Find where the given text appears and provide that cell's center as (x, y) coordinate. 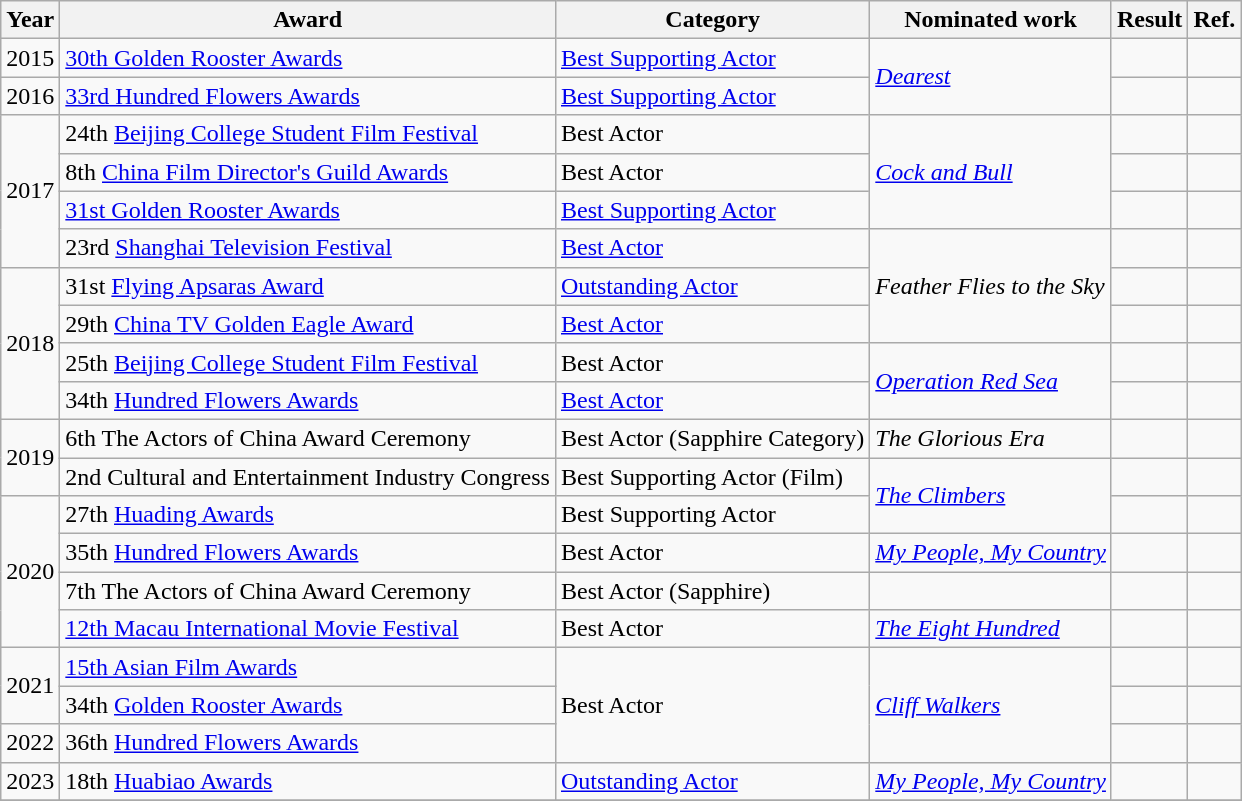
2nd Cultural and Entertainment Industry Congress (308, 477)
The Glorious Era (991, 438)
30th Golden Rooster Awards (308, 58)
Year (30, 20)
24th Beijing College Student Film Festival (308, 134)
8th China Film Director's Guild Awards (308, 172)
Cock and Bull (991, 172)
34th Golden Rooster Awards (308, 705)
33rd Hundred Flowers Awards (308, 96)
Ref. (1214, 20)
7th The Actors of China Award Ceremony (308, 591)
2020 (30, 572)
Nominated work (991, 20)
Cliff Walkers (991, 705)
Best Actor (Sapphire Category) (712, 438)
35th Hundred Flowers Awards (308, 553)
12th Macau International Movie Festival (308, 629)
27th Huading Awards (308, 515)
2019 (30, 457)
31st Flying Apsaras Award (308, 286)
2018 (30, 343)
23rd Shanghai Television Festival (308, 248)
2023 (30, 781)
The Eight Hundred (991, 629)
Best Actor (Sapphire) (712, 591)
2015 (30, 58)
Best Supporting Actor (Film) (712, 477)
36th Hundred Flowers Awards (308, 743)
25th Beijing College Student Film Festival (308, 362)
The Climbers (991, 496)
Operation Red Sea (991, 381)
2016 (30, 96)
Dearest (991, 77)
31st Golden Rooster Awards (308, 210)
15th Asian Film Awards (308, 667)
2021 (30, 686)
29th China TV Golden Eagle Award (308, 324)
Award (308, 20)
2022 (30, 743)
Feather Flies to the Sky (991, 286)
Result (1149, 20)
Category (712, 20)
18th Huabiao Awards (308, 781)
2017 (30, 191)
34th Hundred Flowers Awards (308, 400)
6th The Actors of China Award Ceremony (308, 438)
